Return [x, y] of the center of cell containing provided text 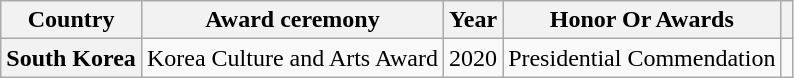
Presidential Commendation [642, 58]
Year [474, 20]
South Korea [72, 58]
Honor Or Awards [642, 20]
Korea Culture and Arts Award [292, 58]
2020 [474, 58]
Award ceremony [292, 20]
Country [72, 20]
